Scan for the cell matching the given text and deliver its [X, Y] coordinate at center. 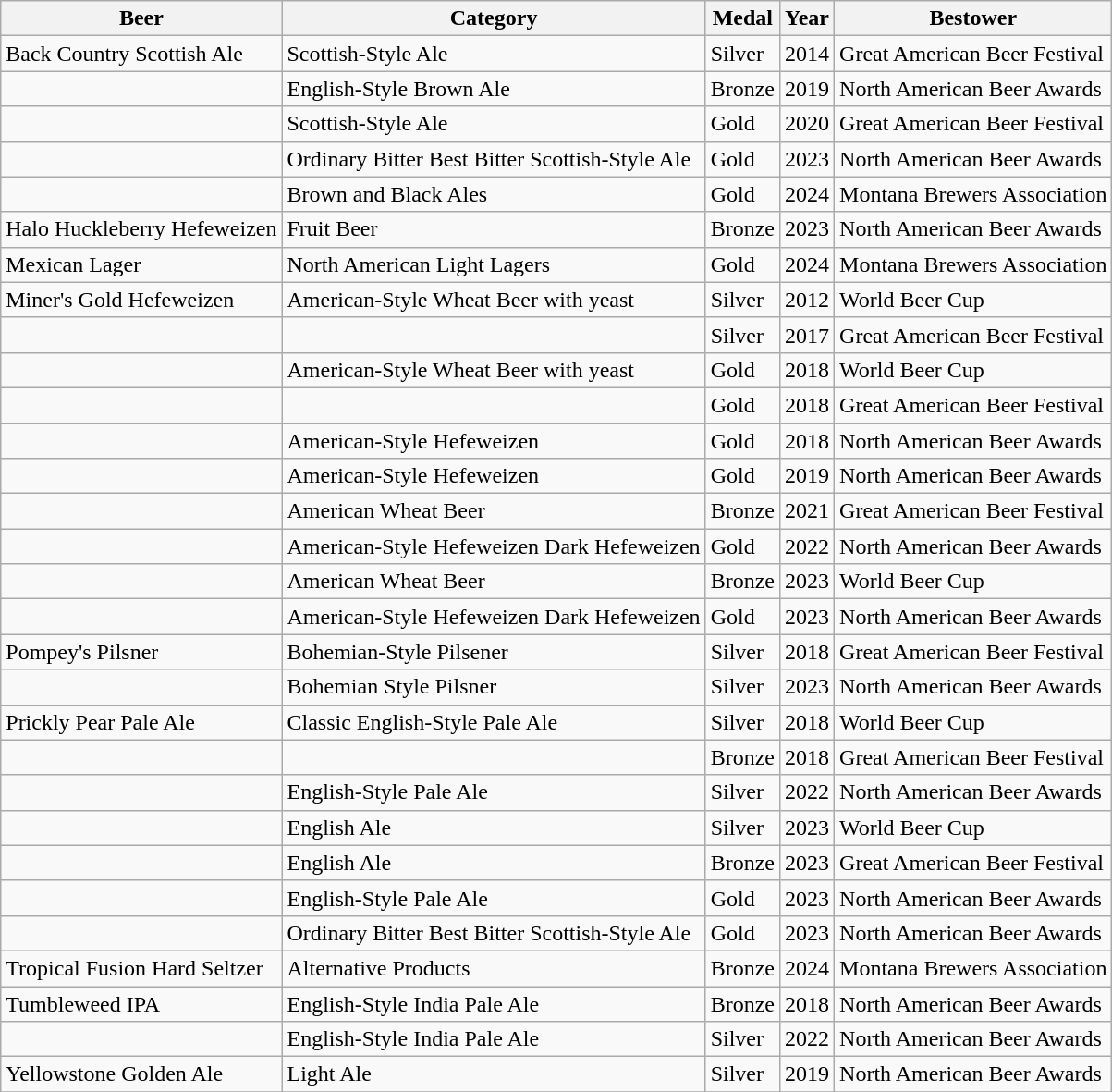
Miner's Gold Hefeweizen [141, 300]
Pompey's Pilsner [141, 652]
Alternative Products [494, 968]
Classic English-Style Pale Ale [494, 722]
Bohemian-Style Pilsener [494, 652]
Year [808, 18]
Tumbleweed IPA [141, 1003]
Light Ale [494, 1074]
Medal [742, 18]
2021 [808, 511]
Mexican Lager [141, 264]
English-Style Brown Ale [494, 89]
Category [494, 18]
Beer [141, 18]
Fruit Beer [494, 229]
Bestower [973, 18]
Tropical Fusion Hard Seltzer [141, 968]
Brown and Black Ales [494, 194]
North American Light Lagers [494, 264]
Back Country Scottish Ale [141, 54]
2014 [808, 54]
2017 [808, 335]
Bohemian Style Pilsner [494, 687]
Yellowstone Golden Ale [141, 1074]
2012 [808, 300]
2020 [808, 124]
Prickly Pear Pale Ale [141, 722]
Halo Huckleberry Hefeweizen [141, 229]
